For the text-containing cell, return its midpoint in (X, Y) coordinate format. 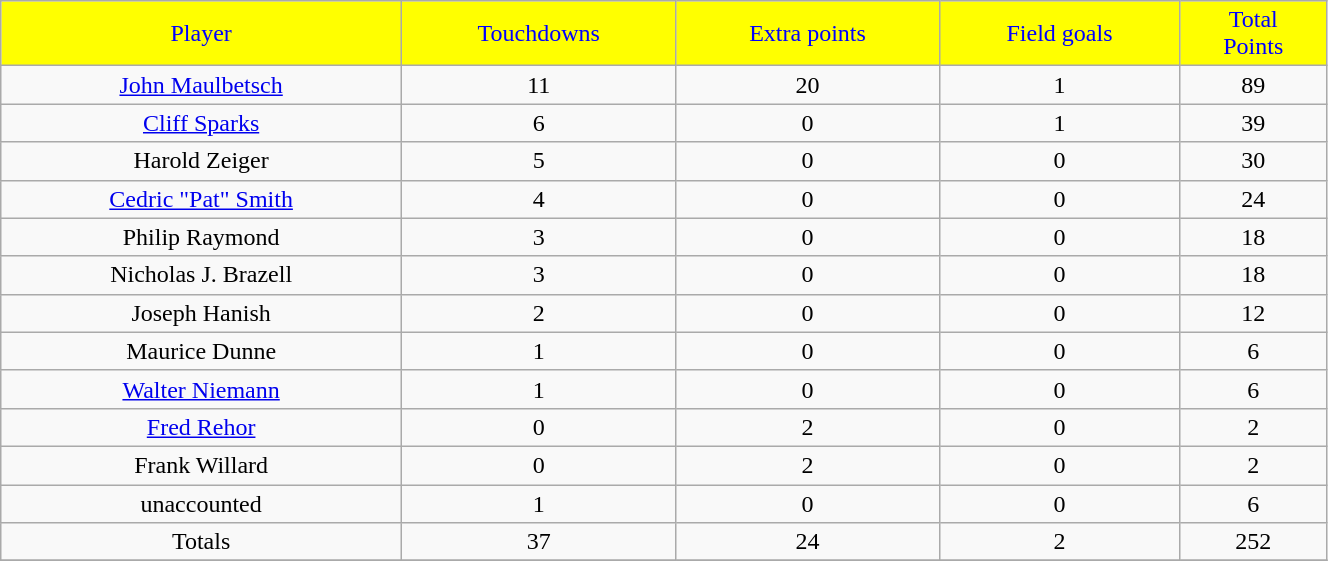
Maurice Dunne (202, 351)
39 (1253, 123)
Fred Rehor (202, 427)
252 (1253, 542)
89 (1253, 85)
Nicholas J. Brazell (202, 275)
Player (202, 34)
Walter Niemann (202, 389)
TotalPoints (1253, 34)
Touchdowns (538, 34)
John Maulbetsch (202, 85)
Philip Raymond (202, 237)
Cliff Sparks (202, 123)
Harold Zeiger (202, 161)
Totals (202, 542)
Field goals (1060, 34)
37 (538, 542)
30 (1253, 161)
5 (538, 161)
20 (808, 85)
4 (538, 199)
11 (538, 85)
Frank Willard (202, 465)
Joseph Hanish (202, 313)
unaccounted (202, 503)
12 (1253, 313)
Cedric "Pat" Smith (202, 199)
Extra points (808, 34)
